Return the (X, Y) coordinate for the center point of the cell that contains the specified text.  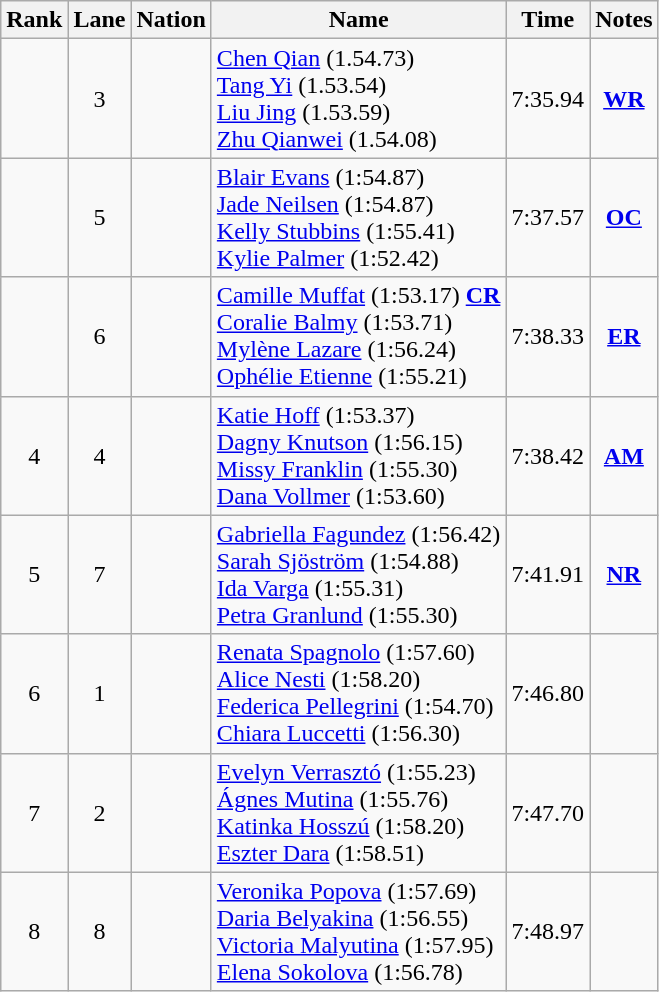
7:38.33 (548, 336)
OC (624, 218)
Blair Evans (1:54.87)Jade Neilsen (1:54.87)Kelly Stubbins (1:55.41)Kylie Palmer (1:52.42) (358, 218)
Gabriella Fagundez (1:56.42)Sarah Sjöström (1:54.88)Ida Varga (1:55.31)Petra Granlund (1:55.30) (358, 574)
Renata Spagnolo (1:57.60)Alice Nesti (1:58.20)Federica Pellegrini (1:54.70)Chiara Luccetti (1:56.30) (358, 694)
7:46.80 (548, 694)
7:48.97 (548, 932)
Lane (100, 20)
NR (624, 574)
7:38.42 (548, 456)
7:41.91 (548, 574)
Nation (171, 20)
Notes (624, 20)
2 (100, 812)
WR (624, 98)
7:37.57 (548, 218)
7:35.94 (548, 98)
Veronika Popova (1:57.69)Daria Belyakina (1:56.55)Victoria Malyutina (1:57.95)Elena Sokolova (1:56.78) (358, 932)
Katie Hoff (1:53.37)Dagny Knutson (1:56.15)Missy Franklin (1:55.30)Dana Vollmer (1:53.60) (358, 456)
Camille Muffat (1:53.17) CRCoralie Balmy (1:53.71)Mylène Lazare (1:56.24)Ophélie Etienne (1:55.21) (358, 336)
1 (100, 694)
Evelyn Verrasztó (1:55.23)Ágnes Mutina (1:55.76)Katinka Hosszú (1:58.20)Eszter Dara (1:58.51) (358, 812)
AM (624, 456)
7:47.70 (548, 812)
Chen Qian (1.54.73)Tang Yi (1.53.54)Liu Jing (1.53.59)Zhu Qianwei (1.54.08) (358, 98)
ER (624, 336)
3 (100, 98)
Name (358, 20)
Time (548, 20)
Rank (34, 20)
